Scan for the cell matching the given text and deliver its (x, y) coordinate at center. 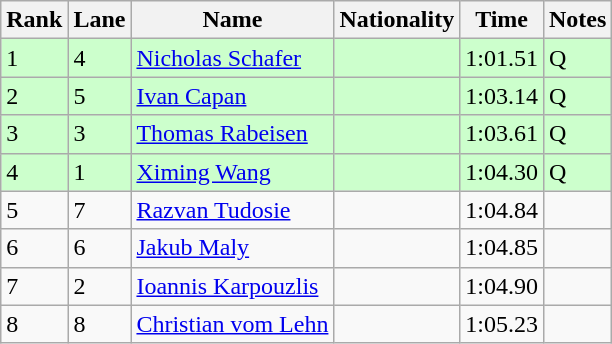
1:01.51 (502, 58)
1:04.84 (502, 210)
1:03.14 (502, 96)
Ioannis Karpouzlis (232, 286)
1:04.85 (502, 248)
1:04.30 (502, 172)
Ivan Capan (232, 96)
Nationality (397, 20)
1:03.61 (502, 134)
Ximing Wang (232, 172)
Lane (100, 20)
Name (232, 20)
Razvan Tudosie (232, 210)
Jakub Maly (232, 248)
1:05.23 (502, 324)
Time (502, 20)
Thomas Rabeisen (232, 134)
1:04.90 (502, 286)
Nicholas Schafer (232, 58)
Christian vom Lehn (232, 324)
Rank (34, 20)
Notes (577, 20)
